From the cell containing the given text, extract its center point as (x, y) coordinate. 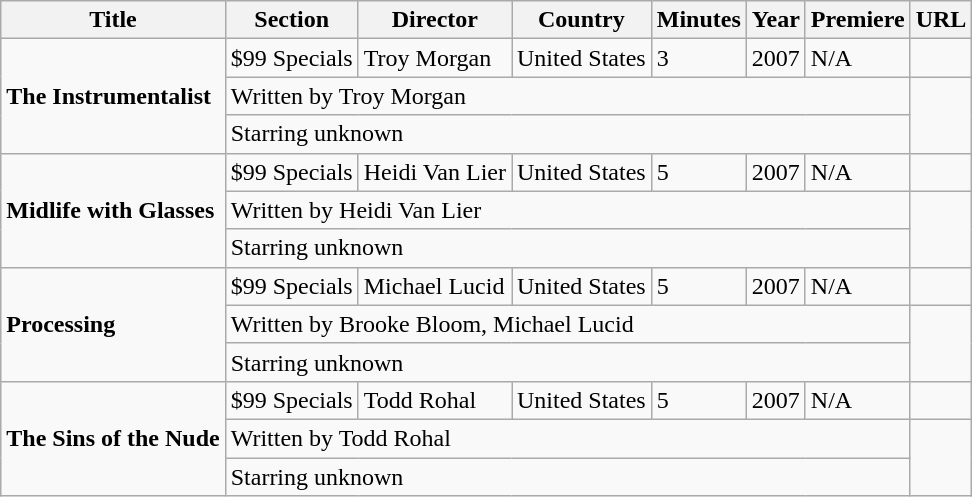
Minutes (698, 20)
Written by Brooke Bloom, Michael Lucid (568, 324)
3 (698, 58)
Written by Heidi Van Lier (568, 210)
Processing (113, 324)
Written by Todd Rohal (568, 438)
The Instrumentalist (113, 96)
Heidi Van Lier (434, 172)
The Sins of the Nude (113, 438)
Year (776, 20)
URL (941, 20)
Todd Rohal (434, 400)
Troy Morgan (434, 58)
Michael Lucid (434, 286)
Country (582, 20)
Title (113, 20)
Midlife with Glasses (113, 210)
Director (434, 20)
Written by Troy Morgan (568, 96)
Section (292, 20)
Premiere (858, 20)
